Provide the (x, y) coordinate of the cell's center where the given text is located.  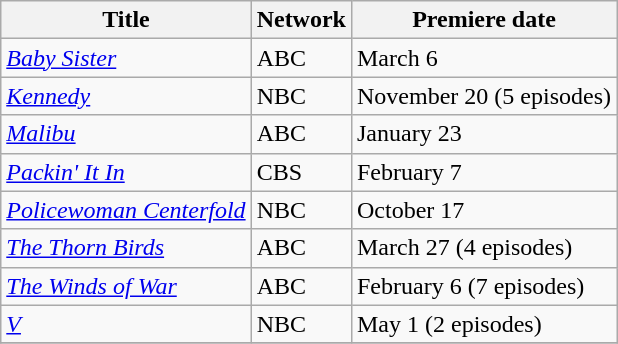
Policewoman Centerfold (126, 210)
March 27 (4 episodes) (484, 248)
V (126, 324)
May 1 (2 episodes) (484, 324)
November 20 (5 episodes) (484, 96)
Premiere date (484, 20)
The Winds of War (126, 286)
Packin' It In (126, 172)
The Thorn Birds (126, 248)
February 7 (484, 172)
February 6 (7 episodes) (484, 286)
January 23 (484, 134)
Malibu (126, 134)
CBS (301, 172)
Title (126, 20)
Kennedy (126, 96)
October 17 (484, 210)
March 6 (484, 58)
Baby Sister (126, 58)
Network (301, 20)
